Return the [x, y] coordinate for the center point of the cell that contains the specified text.  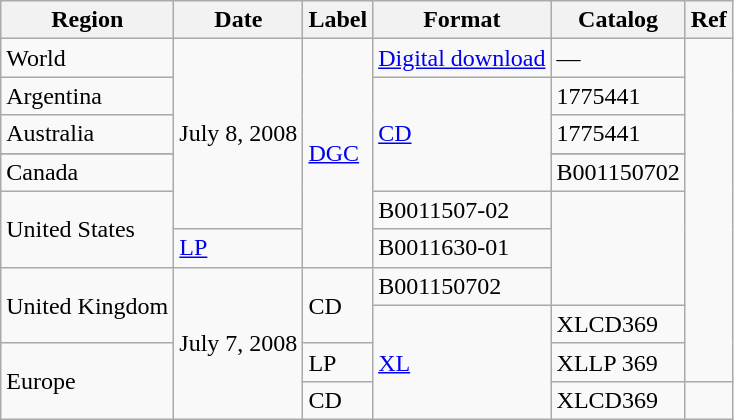
XLLP 369 [618, 362]
XL [462, 362]
Format [462, 20]
Canada [88, 172]
July 7, 2008 [238, 343]
Label [338, 20]
Digital download [462, 58]
United Kingdom [88, 305]
Region [88, 20]
World [88, 58]
B0011507-02 [462, 210]
July 8, 2008 [238, 134]
B0011630-01 [462, 248]
— [618, 58]
Argentina [88, 96]
United States [88, 229]
Ref [708, 20]
Date [238, 20]
Europe [88, 381]
Australia [88, 134]
DGC [338, 153]
Catalog [618, 20]
